For the text-containing cell, return its midpoint in (X, Y) coordinate format. 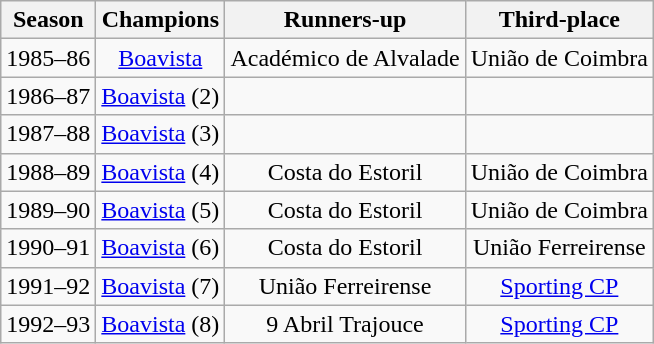
1988–89 (48, 172)
1992–93 (48, 324)
Season (48, 20)
Boavista (8) (160, 324)
Boavista (5) (160, 210)
1987–88 (48, 134)
1989–90 (48, 210)
Runners-up (345, 20)
Boavista (3) (160, 134)
1990–91 (48, 248)
Third-place (559, 20)
Boavista (4) (160, 172)
Académico de Alvalade (345, 58)
Boavista (6) (160, 248)
1991–92 (48, 286)
Boavista (160, 58)
9 Abril Trajouce (345, 324)
Champions (160, 20)
Boavista (7) (160, 286)
1985–86 (48, 58)
Boavista (2) (160, 96)
1986–87 (48, 96)
